Detect which cell encompasses the target text, then output its [x, y] center coordinate. 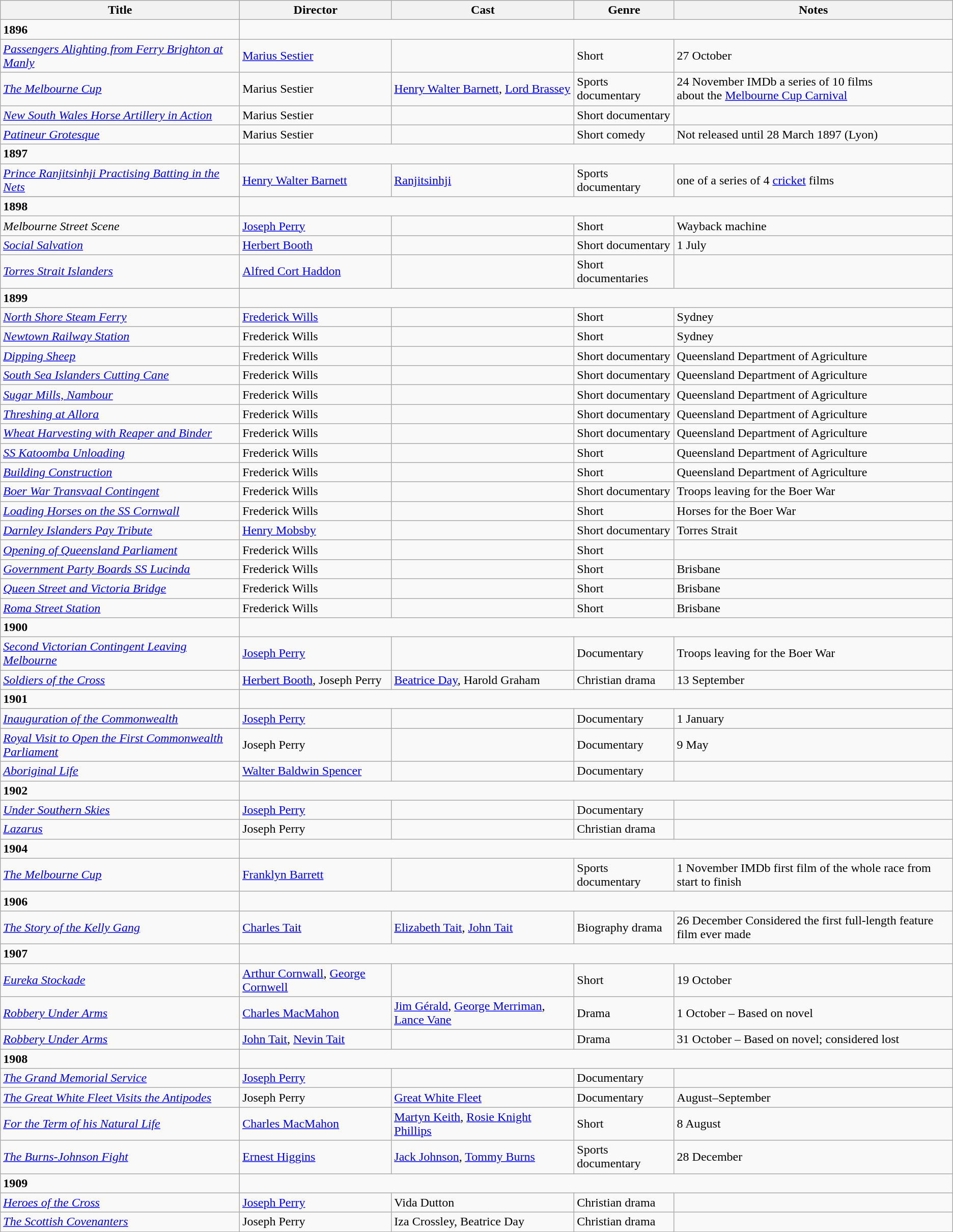
Walter Baldwin Spencer [316, 771]
Great White Fleet [483, 1098]
9 May [814, 745]
Martyn Keith, Rosie Knight Phillips [483, 1124]
1897 [120, 154]
Darnley Islanders Pay Tribute [120, 530]
The Grand Memorial Service [120, 1078]
Sugar Mills, Nambour [120, 395]
Ernest Higgins [316, 1157]
Cast [483, 10]
Henry Mobsby [316, 530]
Wayback machine [814, 226]
1 November IMDb first film of the whole race from start to finish [814, 875]
1908 [120, 1059]
1902 [120, 790]
1909 [120, 1183]
The Great White Fleet Visits the Antipodes [120, 1098]
Building Construction [120, 472]
1901 [120, 699]
Arthur Cornwall, George Cornwell [316, 980]
Lazarus [120, 829]
Alfred Cort Haddon [316, 271]
Biography drama [624, 927]
The Story of the Kelly Gang [120, 927]
Horses for the Boer War [814, 511]
26 December Considered the first full-length feature film ever made [814, 927]
Wheat Harvesting with Reaper and Binder [120, 433]
Jack Johnson, Tommy Burns [483, 1157]
Torres Strait [814, 530]
1906 [120, 901]
Iza Crossley, Beatrice Day [483, 1222]
Vida Dutton [483, 1202]
one of a series of 4 cricket films [814, 180]
New South Wales Horse Artillery in Action [120, 115]
1 July [814, 245]
28 December [814, 1157]
Elizabeth Tait, John Tait [483, 927]
8 August [814, 1124]
Henry Walter Barnett [316, 180]
Eureka Stockade [120, 980]
Title [120, 10]
SS Katoomba Unloading [120, 453]
Soldiers of the Cross [120, 680]
1899 [120, 298]
Boer War Transvaal Contingent [120, 491]
The Scottish Covenanters [120, 1222]
Prince Ranjitsinhji Practising Batting in the Nets [120, 180]
Charles Tait [316, 927]
27 October [814, 56]
1 January [814, 719]
Aboriginal Life [120, 771]
Melbourne Street Scene [120, 226]
1907 [120, 953]
13 September [814, 680]
John Tait, Nevin Tait [316, 1039]
Loading Horses on the SS Cornwall [120, 511]
Notes [814, 10]
Beatrice Day, Harold Graham [483, 680]
1900 [120, 627]
Henry Walter Barnett, Lord Brassey [483, 89]
Government Party Boards SS Lucinda [120, 569]
Opening of Queensland Parliament [120, 550]
19 October [814, 980]
24 November IMDb a series of 10 filmsabout the Melbourne Cup Carnival [814, 89]
August–September [814, 1098]
Franklyn Barrett [316, 875]
1 October – Based on novel [814, 1014]
South Sea Islanders Cutting Cane [120, 375]
Jim Gérald, George Merriman, Lance Vane [483, 1014]
North Shore Steam Ferry [120, 317]
Royal Visit to Open the First Commonwealth Parliament [120, 745]
1896 [120, 30]
Inauguration of the Commonwealth [120, 719]
Short documentaries [624, 271]
Queen Street and Victoria Bridge [120, 588]
Short comedy [624, 134]
Roma Street Station [120, 608]
Patineur Grotesque [120, 134]
Torres Strait Islanders [120, 271]
Herbert Booth [316, 245]
31 October – Based on novel; considered lost [814, 1039]
Heroes of the Cross [120, 1202]
Social Salvation [120, 245]
1904 [120, 848]
Dipping Sheep [120, 356]
Threshing at Allora [120, 414]
Not released until 28 March 1897 (Lyon) [814, 134]
Ranjitsinhji [483, 180]
For the Term of his Natural Life [120, 1124]
The Burns-Johnson Fight [120, 1157]
Director [316, 10]
Newtown Railway Station [120, 337]
Herbert Booth, Joseph Perry [316, 680]
1898 [120, 206]
Under Southern Skies [120, 810]
Second Victorian Contingent Leaving Melbourne [120, 654]
Genre [624, 10]
Passengers Alighting from Ferry Brighton at Manly [120, 56]
